Locate the cell with the specified text and output its [x, y] center coordinate. 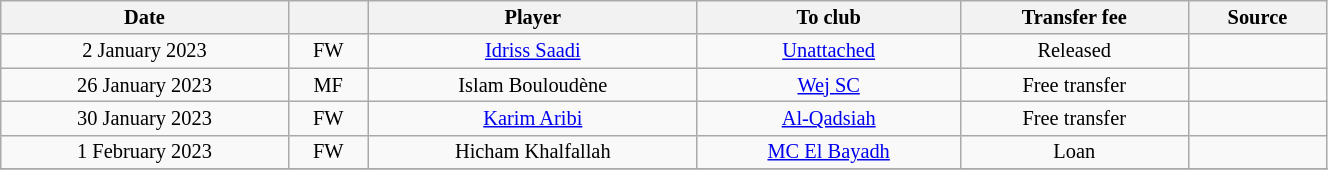
30 January 2023 [144, 118]
Al-Qadsiah [828, 118]
Date [144, 17]
Transfer fee [1074, 17]
Player [532, 17]
2 January 2023 [144, 51]
Loan [1074, 152]
Islam Bouloudène [532, 85]
1 February 2023 [144, 152]
Released [1074, 51]
26 January 2023 [144, 85]
MC El Bayadh [828, 152]
Hicham Khalfallah [532, 152]
MF [328, 85]
Idriss Saadi [532, 51]
Unattached [828, 51]
To club [828, 17]
Wej SC [828, 85]
Source [1257, 17]
Karim Aribi [532, 118]
